Detect which cell encompasses the target text, then output its (x, y) center coordinate. 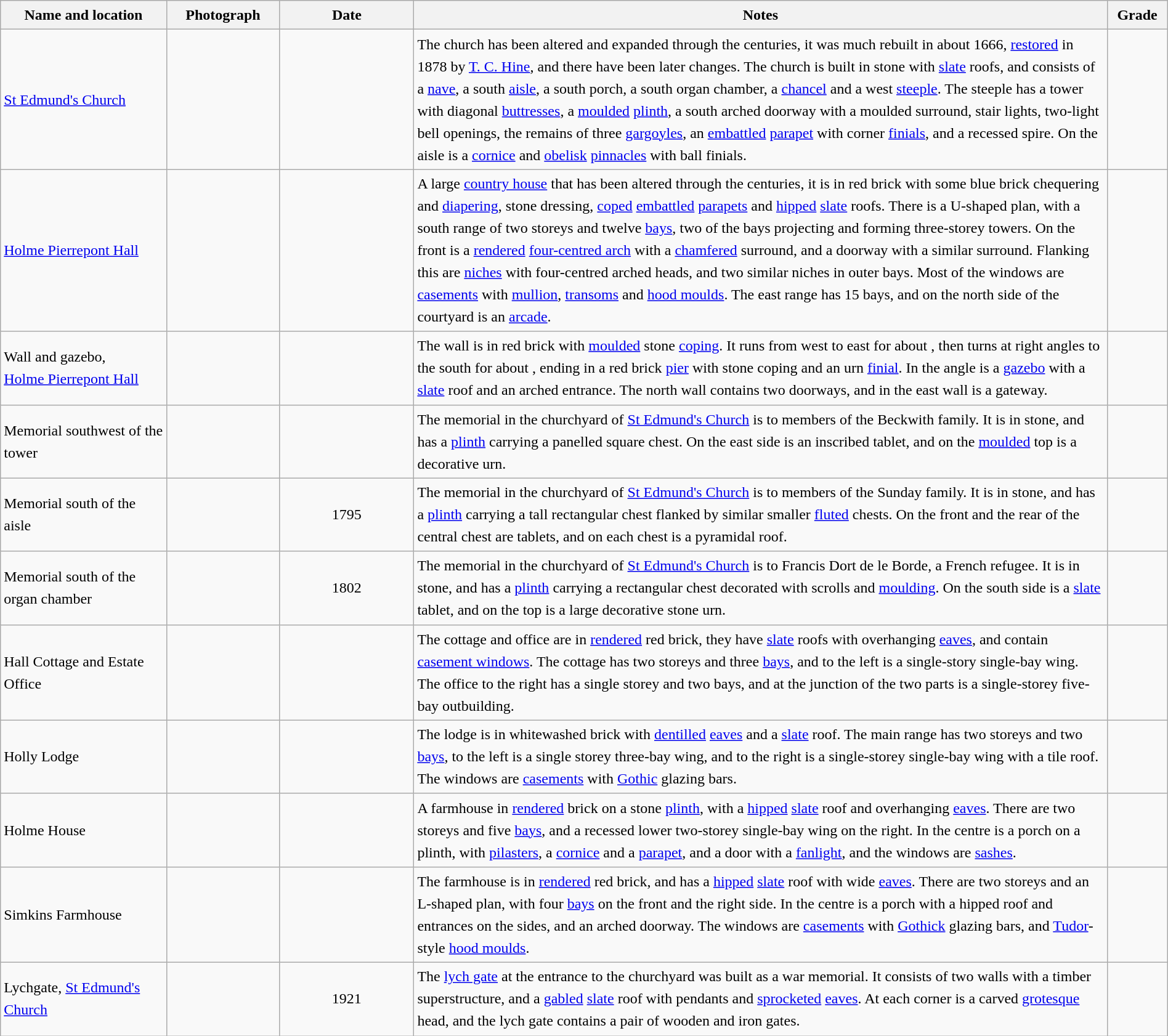
1802 (347, 588)
Lychgate, St Edmund's Church (84, 999)
Name and location (84, 15)
Grade (1137, 15)
Hall Cottage and Estate Office (84, 673)
Holme Pierrepont Hall (84, 250)
Notes (760, 15)
Memorial southwest of the tower (84, 441)
Holly Lodge (84, 756)
St Edmund's Church (84, 100)
Simkins Farmhouse (84, 914)
Photograph (223, 15)
1795 (347, 515)
Wall and gazebo,Holme Pierrepont Hall (84, 368)
1921 (347, 999)
Holme House (84, 830)
Date (347, 15)
Memorial south of the organ chamber (84, 588)
Memorial south of the aisle (84, 515)
